Output the (x, y) coordinate of the center of the cell containing the given text.  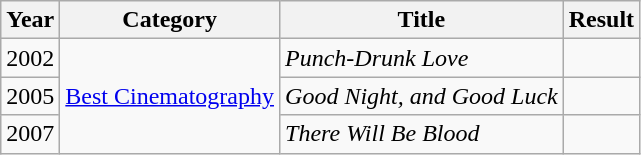
Good Night, and Good Luck (422, 96)
Best Cinematography (170, 96)
There Will Be Blood (422, 134)
Title (422, 20)
2005 (30, 96)
2002 (30, 58)
Year (30, 20)
2007 (30, 134)
Category (170, 20)
Result (601, 20)
Punch-Drunk Love (422, 58)
